Scan for the cell matching the given text and deliver its [x, y] coordinate at center. 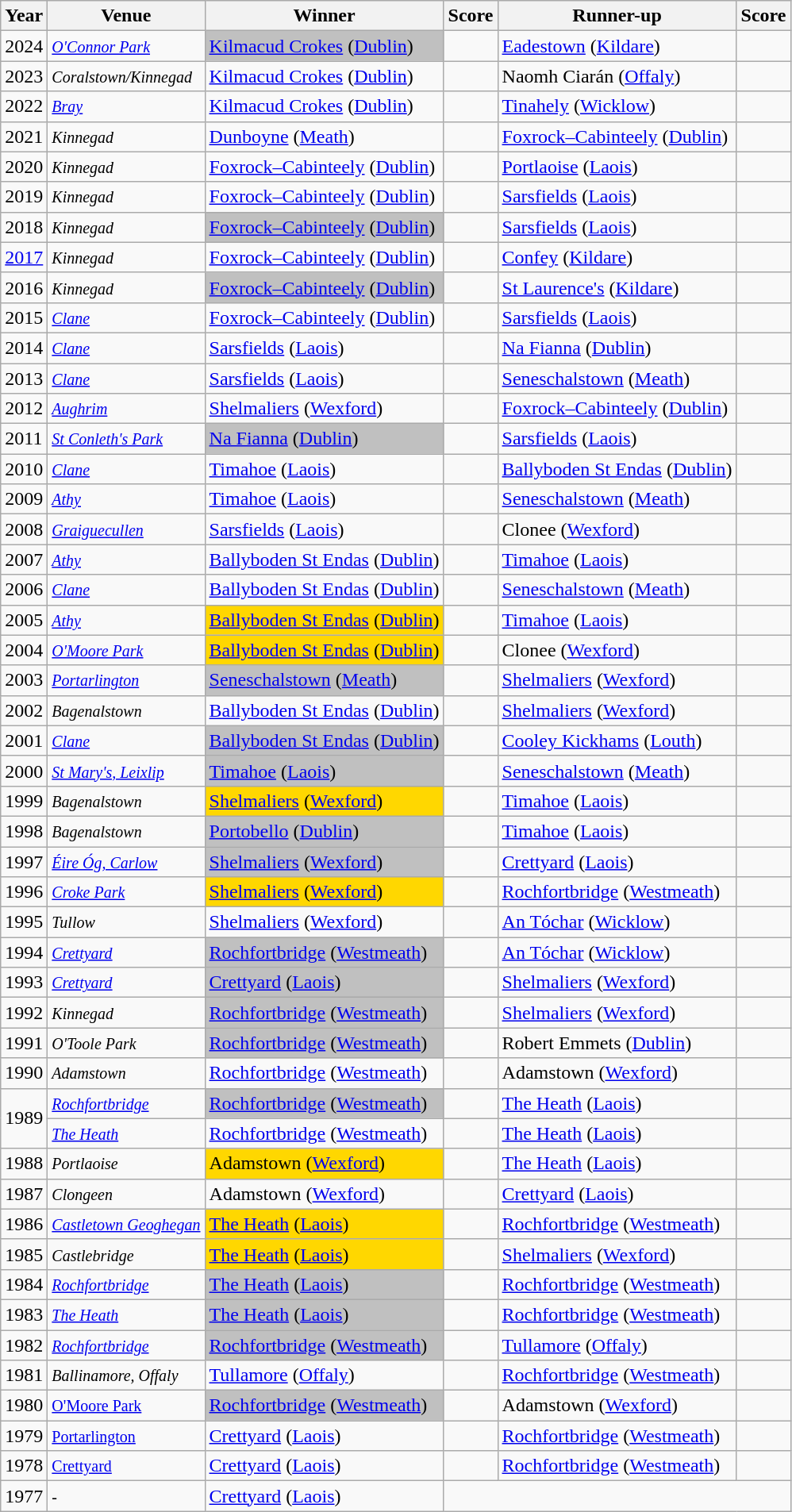
1995 [24, 922]
2022 [24, 106]
2015 [24, 317]
1988 [24, 1164]
2004 [24, 650]
St Mary's, Leixlip [126, 771]
1994 [24, 952]
2003 [24, 680]
Aughrim [126, 409]
1991 [24, 1043]
1989 [24, 1118]
2012 [24, 409]
2023 [24, 76]
O'Toole Park [126, 1043]
1996 [24, 892]
St Conleth's Park [126, 439]
1981 [24, 1375]
O'Connor Park [126, 46]
Confey (Kildare) [617, 257]
1987 [24, 1194]
Winner [324, 16]
1999 [24, 801]
Venue [126, 16]
Tinahely (Wicklow) [617, 106]
Portobello (Dublin) [324, 831]
Castletown Geoghegan [126, 1224]
2008 [24, 529]
1997 [24, 861]
1982 [24, 1345]
Runner-up [617, 16]
2010 [24, 469]
Naomh Ciarán (Offaly) [617, 76]
2005 [24, 620]
Ballinamore, Offaly [126, 1375]
1984 [24, 1284]
Castlebridge [126, 1254]
2018 [24, 227]
2024 [24, 46]
1998 [24, 831]
2011 [24, 439]
Year [24, 16]
2002 [24, 710]
Éire Óg, Carlow [126, 861]
1977 [24, 1496]
2013 [24, 379]
1979 [24, 1436]
2017 [24, 257]
Robert Emmets (Dublin) [617, 1043]
Coralstown/Kinnegad [126, 76]
1986 [24, 1224]
2019 [24, 197]
1978 [24, 1466]
Croke Park [126, 892]
Portlaoise [126, 1164]
2006 [24, 590]
1993 [24, 983]
Portlaoise (Laois) [617, 167]
Cooley Kickhams (Louth) [617, 741]
2014 [24, 348]
2021 [24, 137]
2000 [24, 771]
2009 [24, 499]
1983 [24, 1314]
2001 [24, 741]
1990 [24, 1073]
2007 [24, 560]
1992 [24, 1013]
- [126, 1496]
1985 [24, 1254]
2016 [24, 287]
Tullow [126, 922]
2020 [24, 167]
Clongeen [126, 1194]
Bray [126, 106]
Adamstown [126, 1073]
St Laurence's (Kildare) [617, 287]
1980 [24, 1406]
Dunboyne (Meath) [324, 137]
Eadestown (Kildare) [617, 46]
Graiguecullen [126, 529]
